Identify which cell holds the provided text, then report its (x, y) central coordinate. 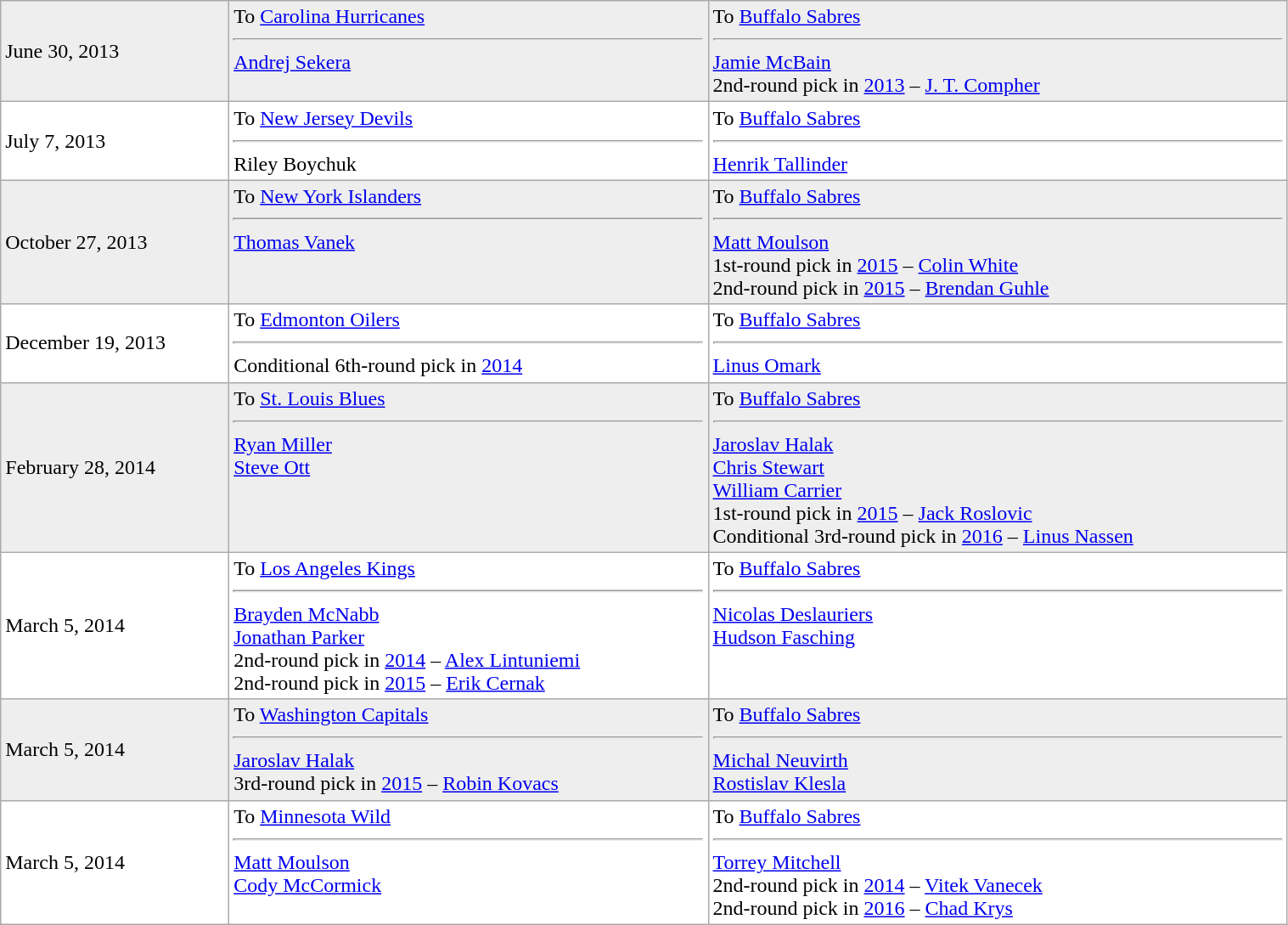
October 27, 2013 (115, 242)
To Buffalo Sabres Torrey Mitchell2nd-round pick in 2014 – Vitek Vanecek2nd-round pick in 2016 – Chad Krys (998, 862)
To Buffalo Sabres Jamie McBain2nd-round pick in 2013 – J. T. Compher (998, 51)
To Carolina Hurricanes Andrej Sekera (469, 51)
To Buffalo Sabres Nicolas DeslauriersHudson Fasching (998, 625)
To Buffalo Sabres Henrik Tallinder (998, 141)
February 28, 2014 (115, 467)
To Washington Capitals Jaroslav Halak3rd-round pick in 2015 – Robin Kovacs (469, 749)
To Buffalo Sabres Linus Omark (998, 343)
December 19, 2013 (115, 343)
To New Jersey Devils Riley Boychuk (469, 141)
To Los Angeles Kings Brayden McNabbJonathan Parker2nd-round pick in 2014 – Alex Lintuniemi2nd-round pick in 2015 – Erik Cernak (469, 625)
To St. Louis Blues Ryan MillerSteve Ott (469, 467)
June 30, 2013 (115, 51)
To Buffalo Sabres Michal NeuvirthRostislav Klesla (998, 749)
To Buffalo Sabres Jaroslav HalakChris StewartWilliam Carrier1st-round pick in 2015 – Jack RoslovicConditional 3rd-round pick in 2016 – Linus Nassen (998, 467)
To Edmonton Oilers Conditional 6th-round pick in 2014 (469, 343)
To New York Islanders Thomas Vanek (469, 242)
To Buffalo Sabres Matt Moulson1st-round pick in 2015 – Colin White2nd-round pick in 2015 – Brendan Guhle (998, 242)
To Minnesota Wild Matt MoulsonCody McCormick (469, 862)
July 7, 2013 (115, 141)
